Locate the cell with the specified text and output its [X, Y] center coordinate. 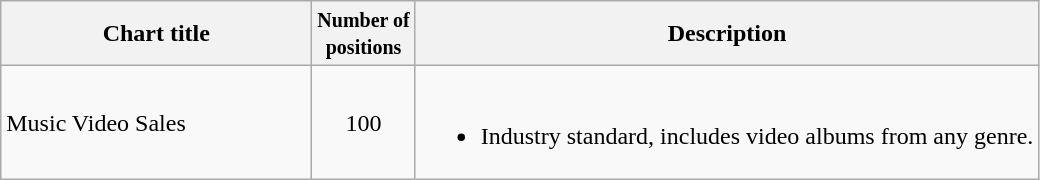
Number ofpositions [364, 34]
Music Video Sales [156, 122]
Description [727, 34]
Chart title [156, 34]
100 [364, 122]
Industry standard, includes video albums from any genre. [727, 122]
